Return (x, y) of the center of cell containing provided text 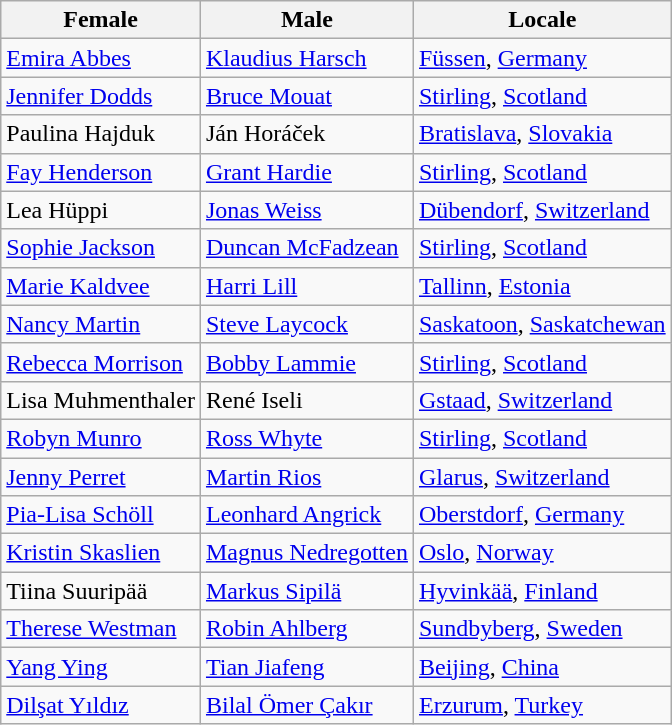
Sophie Jackson (101, 248)
Harri Lill (306, 286)
Markus Sipilä (306, 591)
Jennifer Dodds (101, 96)
Bilal Ömer Çakır (306, 705)
Locale (542, 20)
Robin Ahlberg (306, 629)
Yang Ying (101, 667)
Ross Whyte (306, 438)
Hyvinkää, Finland (542, 591)
Jenny Perret (101, 477)
Gstaad, Switzerland (542, 400)
Jonas Weiss (306, 210)
Duncan McFadzean (306, 248)
Magnus Nedregotten (306, 553)
Leonhard Angrick (306, 515)
Klaudius Harsch (306, 58)
Kristin Skaslien (101, 553)
Rebecca Morrison (101, 362)
Marie Kaldvee (101, 286)
Sundbyberg, Sweden (542, 629)
Martin Rios (306, 477)
Bratislava, Slovakia (542, 134)
Dilşat Yıldız (101, 705)
Füssen, Germany (542, 58)
Grant Hardie (306, 172)
Lea Hüppi (101, 210)
Male (306, 20)
Dübendorf, Switzerland (542, 210)
Oslo, Norway (542, 553)
Nancy Martin (101, 324)
Lisa Muhmenthaler (101, 400)
Emira Abbes (101, 58)
Pia-Lisa Schöll (101, 515)
Oberstdorf, Germany (542, 515)
Tiina Suuripää (101, 591)
Ján Horáček (306, 134)
Glarus, Switzerland (542, 477)
Tian Jiafeng (306, 667)
Saskatoon, Saskatchewan (542, 324)
Paulina Hajduk (101, 134)
René Iseli (306, 400)
Erzurum, Turkey (542, 705)
Beijing, China (542, 667)
Therese Westman (101, 629)
Bruce Mouat (306, 96)
Female (101, 20)
Robyn Munro (101, 438)
Steve Laycock (306, 324)
Bobby Lammie (306, 362)
Tallinn, Estonia (542, 286)
Fay Henderson (101, 172)
